Scan for the cell matching the given text and deliver its [X, Y] coordinate at center. 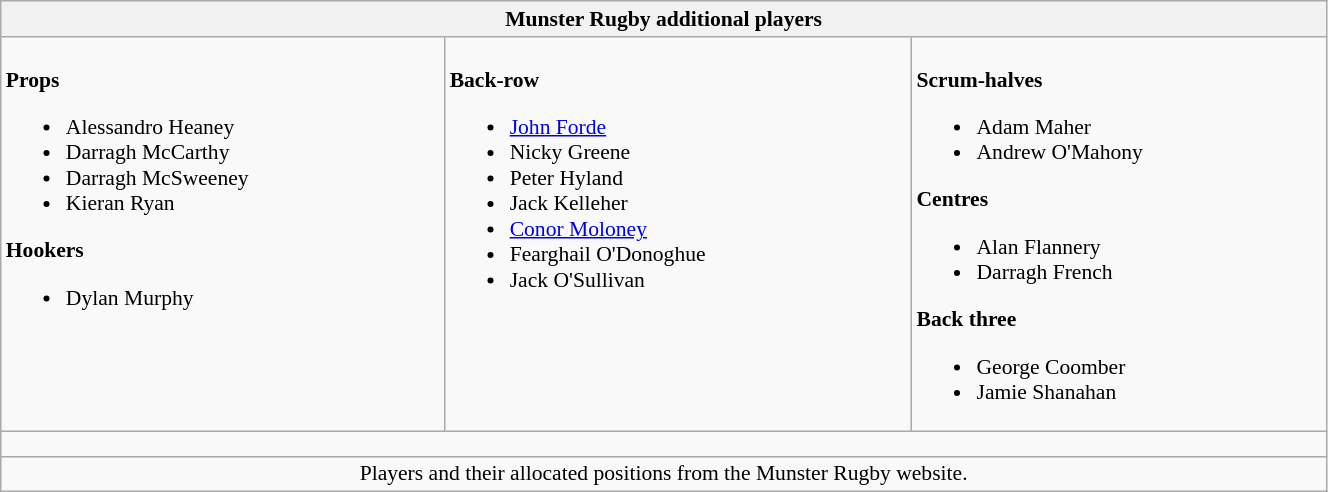
Munster Rugby additional players [664, 19]
Back-rowJohn FordeNicky GreenePeter HylandJack KelleherConor MoloneyFearghail O'DonoghueJack O'Sullivan [678, 234]
PropsAlessandro HeaneyDarragh McCarthyDarragh McSweeneyKieran RyanHookersDylan Murphy [223, 234]
Scrum-halvesAdam MaherAndrew O'MahonyCentresAlan FlanneryDarragh FrenchBack threeGeorge CoomberJamie Shanahan [1118, 234]
